Detect which cell encompasses the target text, then output its (x, y) center coordinate. 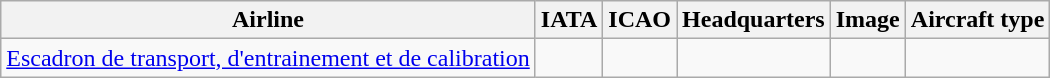
Image (868, 20)
Aircraft type (978, 20)
Escadron de transport, d'entrainement et de calibration (268, 58)
IATA (569, 20)
ICAO (640, 20)
Airline (268, 20)
Headquarters (754, 20)
